Provide the (X, Y) coordinate of the cell's center where the given text is located.  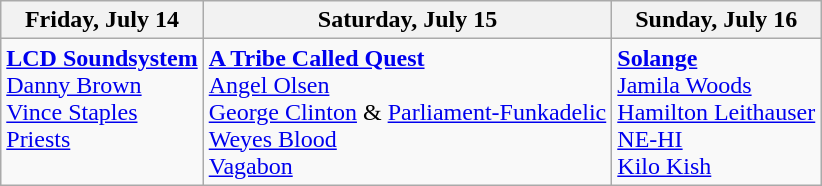
Friday, July 14 (102, 20)
A Tribe Called QuestAngel OlsenGeorge Clinton & Parliament-FunkadelicWeyes BloodVagabon (408, 112)
LCD SoundsystemDanny BrownVince StaplesPriests (102, 112)
SolangeJamila WoodsHamilton LeithauserNE-HIKilo Kish (716, 112)
Saturday, July 15 (408, 20)
Sunday, July 16 (716, 20)
